Locate the cell with the specified text and output its [x, y] center coordinate. 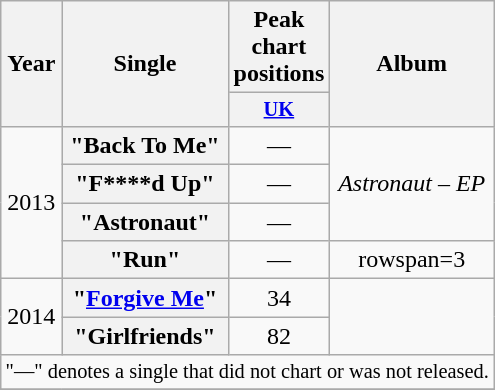
Year [32, 64]
UK [279, 110]
2014 [32, 317]
"Girlfriends" [145, 336]
"Forgive Me" [145, 298]
34 [279, 298]
82 [279, 336]
Astronaut – EP [412, 183]
Single [145, 64]
Album [412, 64]
"Back To Me" [145, 145]
"Run" [145, 260]
Peak chart positions [279, 47]
"Astronaut" [145, 222]
"F****d Up" [145, 184]
rowspan=3 [412, 260]
"—" denotes a single that did not chart or was not released. [248, 372]
2013 [32, 202]
